Identify which cell holds the provided text, then report its [X, Y] central coordinate. 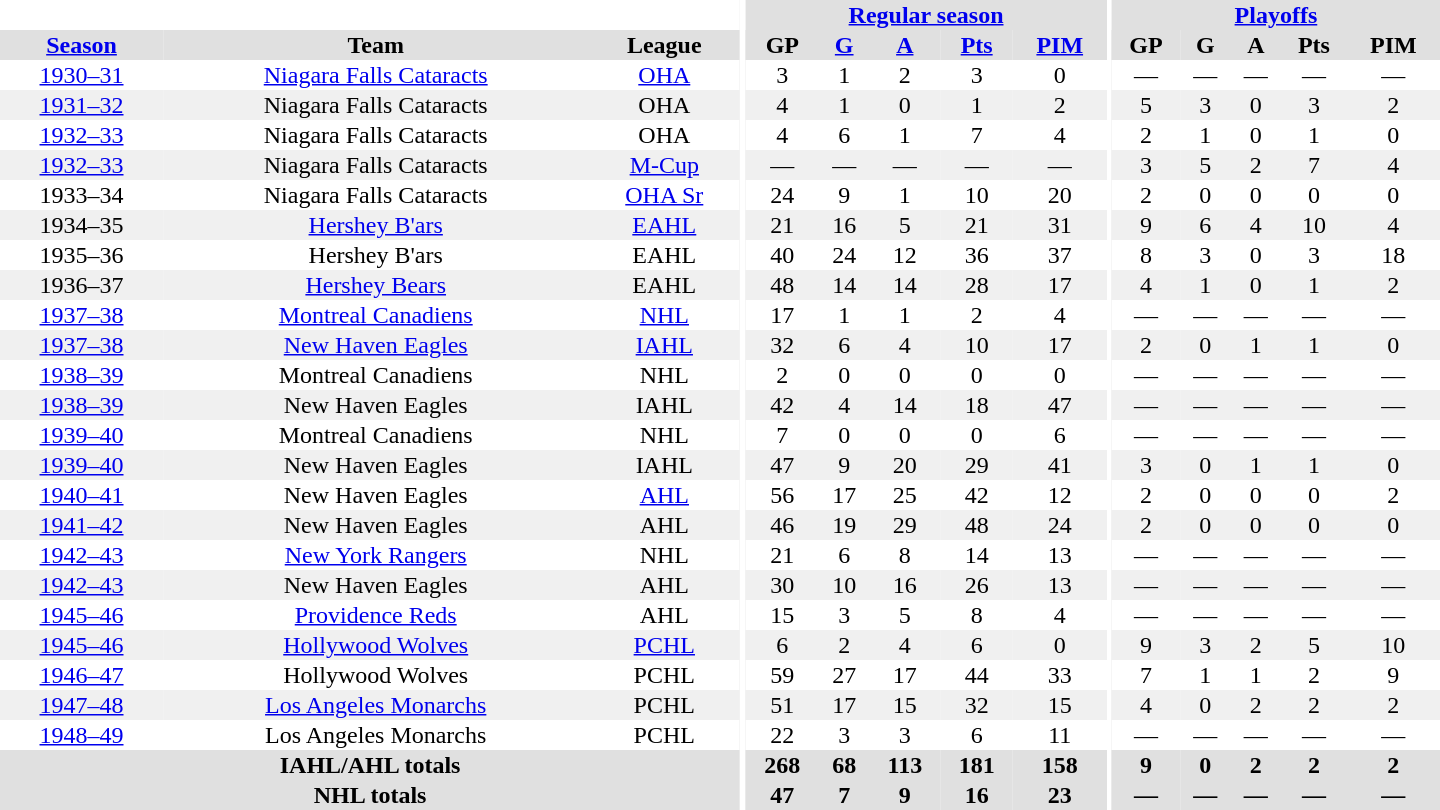
59 [782, 675]
68 [844, 765]
1947–48 [82, 705]
Regular season [926, 15]
51 [782, 705]
33 [1060, 675]
1934–35 [82, 225]
113 [906, 765]
1940–41 [82, 495]
30 [782, 585]
41 [1060, 465]
37 [1060, 255]
40 [782, 255]
1941–42 [82, 525]
League [664, 45]
Team [376, 45]
36 [976, 255]
1933–34 [82, 195]
New York Rangers [376, 555]
19 [844, 525]
181 [976, 765]
1930–31 [82, 75]
OHA Sr [664, 195]
IAHL/AHL totals [370, 765]
44 [976, 675]
28 [976, 285]
56 [782, 495]
27 [844, 675]
M-Cup [664, 165]
NHL totals [370, 795]
Season [82, 45]
Providence Reds [376, 615]
1935–36 [82, 255]
1936–37 [82, 285]
Hershey Bears [376, 285]
46 [782, 525]
1948–49 [82, 735]
31 [1060, 225]
158 [1060, 765]
22 [782, 735]
268 [782, 765]
11 [1060, 735]
1931–32 [82, 105]
25 [906, 495]
1946–47 [82, 675]
23 [1060, 795]
26 [976, 585]
Playoffs [1276, 15]
